Search for the cell housing the specified text and yield its [x, y] center coordinate. 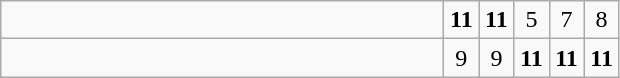
7 [566, 20]
8 [602, 20]
5 [532, 20]
